Search for the cell housing the specified text and yield its (x, y) center coordinate. 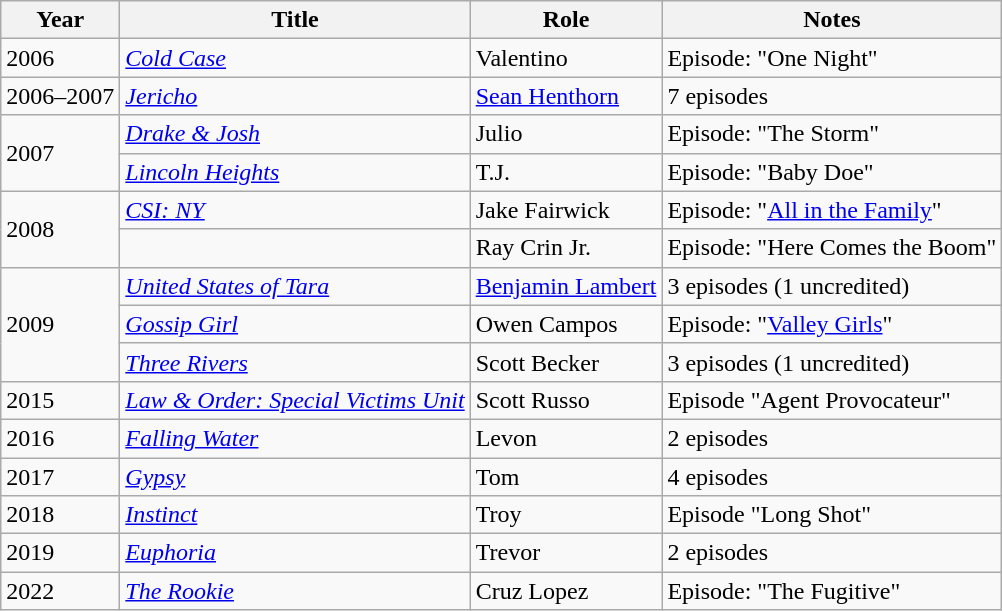
CSI: NY (295, 210)
Episode: "All in the Family" (832, 210)
Instinct (295, 515)
Jericho (295, 96)
2018 (60, 515)
2006–2007 (60, 96)
Euphoria (295, 553)
2016 (60, 438)
Jake Fairwick (566, 210)
United States of Tara (295, 286)
Scott Russo (566, 400)
Ray Crin Jr. (566, 248)
2017 (60, 477)
Title (295, 20)
7 episodes (832, 96)
Scott Becker (566, 362)
Episode "Long Shot" (832, 515)
2022 (60, 591)
4 episodes (832, 477)
Tom (566, 477)
Gypsy (295, 477)
2006 (60, 58)
Drake & Josh (295, 134)
2019 (60, 553)
Levon (566, 438)
Falling Water (295, 438)
Episode: "One Night" (832, 58)
Role (566, 20)
T.J. (566, 172)
2015 (60, 400)
Episode: "Here Comes the Boom" (832, 248)
Episode: "Baby Doe" (832, 172)
Three Rivers (295, 362)
Trevor (566, 553)
Episode: "The Fugitive" (832, 591)
The Rookie (295, 591)
Episode "Agent Provocateur" (832, 400)
Episode: "The Storm" (832, 134)
Julio (566, 134)
Notes (832, 20)
Episode: "Valley Girls" (832, 324)
Cold Case (295, 58)
Law & Order: Special Victims Unit (295, 400)
Year (60, 20)
Valentino (566, 58)
Sean Henthorn (566, 96)
2007 (60, 153)
Lincoln Heights (295, 172)
Owen Campos (566, 324)
Gossip Girl (295, 324)
Troy (566, 515)
2008 (60, 229)
Cruz Lopez (566, 591)
Benjamin Lambert (566, 286)
2009 (60, 324)
